Pinpoint the cell where the given text exists, returning its (X, Y) midpoint coordinate. 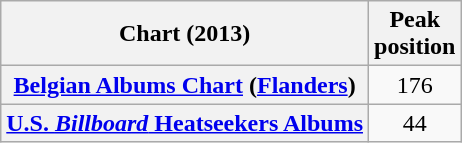
U.S. Billboard Heatseekers Albums (185, 123)
Chart (2013) (185, 34)
176 (415, 85)
Belgian Albums Chart (Flanders) (185, 85)
Peakposition (415, 34)
44 (415, 123)
